For the text-containing cell, return its midpoint in (x, y) coordinate format. 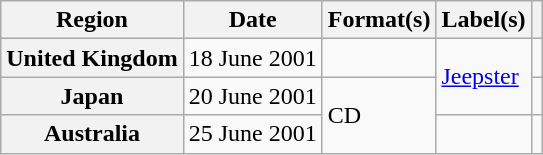
Format(s) (379, 20)
Australia (92, 134)
CD (379, 115)
25 June 2001 (252, 134)
Japan (92, 96)
18 June 2001 (252, 58)
Label(s) (484, 20)
United Kingdom (92, 58)
Region (92, 20)
20 June 2001 (252, 96)
Date (252, 20)
Jeepster (484, 77)
